From the cell containing the given text, extract its center point as (X, Y) coordinate. 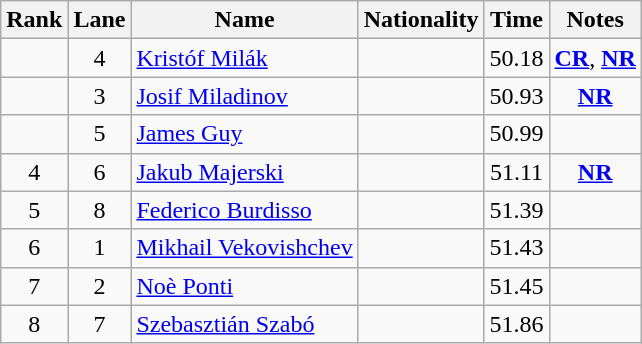
Jakub Majerski (244, 172)
51.45 (516, 286)
Lane (100, 20)
Mikhail Vekovishchev (244, 248)
50.18 (516, 58)
Nationality (421, 20)
Josif Miladinov (244, 96)
2 (100, 286)
Rank (34, 20)
50.99 (516, 134)
51.39 (516, 210)
3 (100, 96)
1 (100, 248)
Name (244, 20)
Szebasztián Szabó (244, 324)
Noè Ponti (244, 286)
Kristóf Milák (244, 58)
Notes (595, 20)
51.43 (516, 248)
51.86 (516, 324)
James Guy (244, 134)
CR, NR (595, 58)
Time (516, 20)
Federico Burdisso (244, 210)
51.11 (516, 172)
50.93 (516, 96)
